Provide the [X, Y] coordinate of the cell's center where the given text is located.  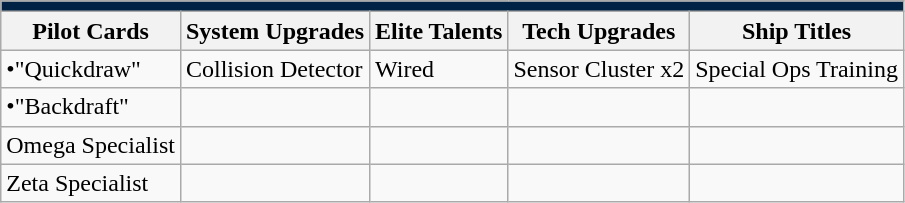
Zeta Specialist [91, 183]
Collision Detector [274, 69]
System Upgrades [274, 31]
Omega Specialist [91, 145]
•"Backdraft" [91, 107]
Special Ops Training [797, 69]
Ship Titles [797, 31]
Elite Talents [439, 31]
Wired [439, 69]
Sensor Cluster x2 [599, 69]
•"Quickdraw" [91, 69]
Pilot Cards [91, 31]
Tech Upgrades [599, 31]
